From the cell containing the given text, extract its center point as (X, Y) coordinate. 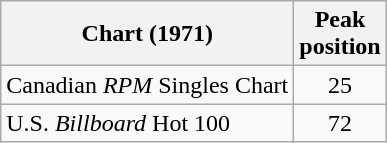
Canadian RPM Singles Chart (148, 85)
72 (340, 123)
Peakposition (340, 34)
Chart (1971) (148, 34)
U.S. Billboard Hot 100 (148, 123)
25 (340, 85)
